Scan for the cell matching the given text and deliver its [x, y] coordinate at center. 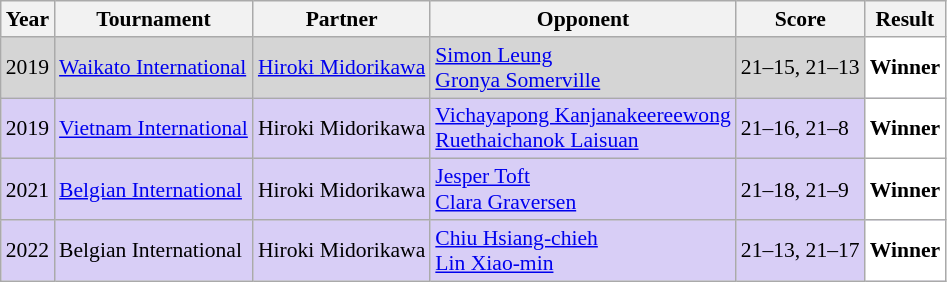
2022 [28, 250]
Partner [342, 19]
21–16, 21–8 [800, 128]
Result [906, 19]
Chiu Hsiang-chieh Lin Xiao-min [583, 250]
Jesper Toft Clara Graversen [583, 190]
Simon Leung Gronya Somerville [583, 68]
21–15, 21–13 [800, 68]
Score [800, 19]
Opponent [583, 19]
Year [28, 19]
21–13, 21–17 [800, 250]
Waikato International [154, 68]
21–18, 21–9 [800, 190]
Tournament [154, 19]
2021 [28, 190]
Vietnam International [154, 128]
Vichayapong Kanjanakeereewong Ruethaichanok Laisuan [583, 128]
